Locate the cell with the specified text and output its (X, Y) center coordinate. 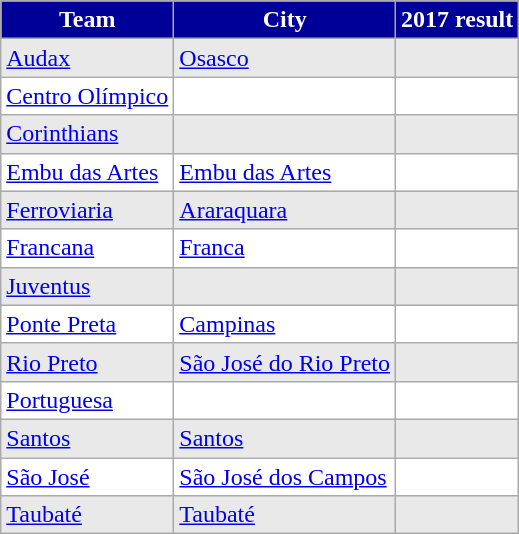
Audax (88, 58)
Corinthians (88, 134)
São José (88, 477)
Osasco (285, 58)
Team (88, 20)
Franca (285, 248)
2017 result (458, 20)
São José do Rio Preto (285, 362)
Portuguesa (88, 400)
São José dos Campos (285, 477)
Ponte Preta (88, 324)
Juventus (88, 286)
Araraquara (285, 210)
Centro Olímpico (88, 96)
City (285, 20)
Campinas (285, 324)
Rio Preto (88, 362)
Ferroviaria (88, 210)
Francana (88, 248)
